Pinpoint the cell where the given text exists, returning its (x, y) midpoint coordinate. 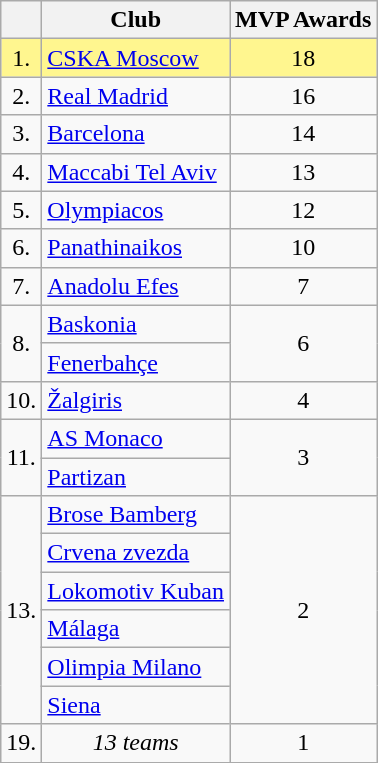
6 (304, 343)
3. (22, 134)
Baskonia (136, 324)
Club (136, 20)
8. (22, 343)
19. (22, 743)
1 (304, 743)
CSKA Moscow (136, 58)
16 (304, 96)
2 (304, 610)
Anadolu Efes (136, 286)
11. (22, 457)
7. (22, 286)
Žalgiris (136, 400)
Partizan (136, 477)
14 (304, 134)
13 teams (136, 743)
Crvena zvezda (136, 553)
AS Monaco (136, 438)
4. (22, 172)
Real Madrid (136, 96)
Málaga (136, 629)
18 (304, 58)
13. (22, 610)
4 (304, 400)
5. (22, 210)
Panathinaikos (136, 248)
Olympiacos (136, 210)
Olimpia Milano (136, 667)
1. (22, 58)
MVP Awards (304, 20)
Brose Bamberg (136, 515)
13 (304, 172)
10 (304, 248)
7 (304, 286)
12 (304, 210)
2. (22, 96)
Fenerbahçe (136, 362)
6. (22, 248)
10. (22, 400)
Maccabi Tel Aviv (136, 172)
Barcelona (136, 134)
Siena (136, 705)
3 (304, 457)
Lokomotiv Kuban (136, 591)
